For the text-containing cell, return its midpoint in [x, y] coordinate format. 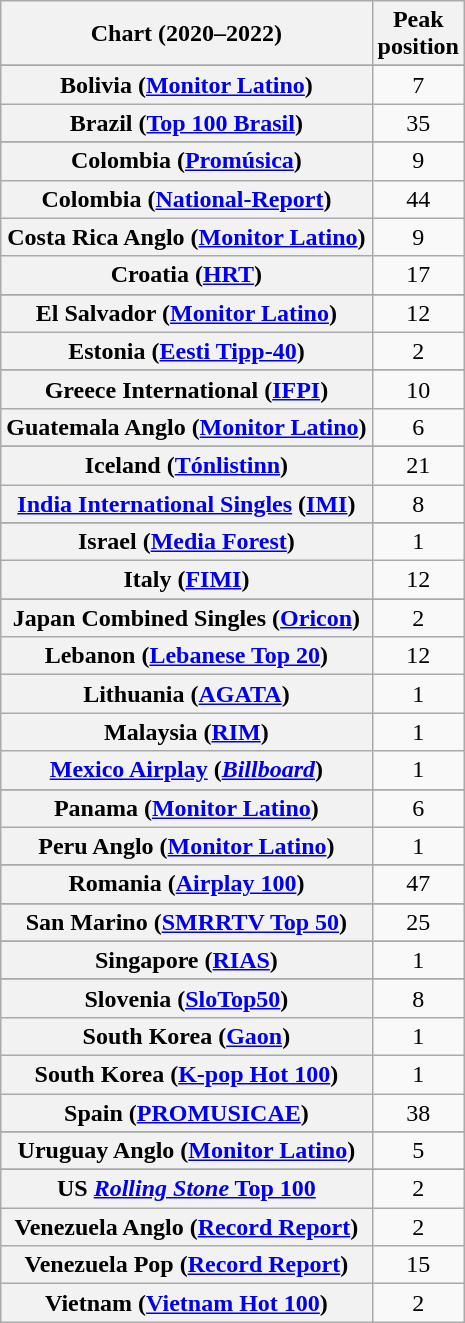
47 [418, 884]
South Korea (K-pop Hot 100) [186, 1074]
17 [418, 275]
Uruguay Anglo (Monitor Latino) [186, 1151]
15 [418, 1265]
Peru Anglo (Monitor Latino) [186, 846]
7 [418, 85]
38 [418, 1113]
India International Singles (IMI) [186, 503]
5 [418, 1151]
San Marino (SMRRTV Top 50) [186, 922]
Chart (2020–2022) [186, 34]
Venezuela Anglo (Record Report) [186, 1227]
Iceland (Tónlistinn) [186, 465]
Peakposition [418, 34]
Israel (Media Forest) [186, 542]
Panama (Monitor Latino) [186, 808]
Spain (PROMUSICAE) [186, 1113]
Italy (FIMI) [186, 580]
Brazil (Top 100 Brasil) [186, 123]
Croatia (HRT) [186, 275]
Vietnam (Vietnam Hot 100) [186, 1303]
Singapore (RIAS) [186, 960]
Malaysia (RIM) [186, 732]
10 [418, 389]
Colombia (National-Report) [186, 199]
Slovenia (SloTop50) [186, 998]
Lebanon (Lebanese Top 20) [186, 656]
Venezuela Pop (Record Report) [186, 1265]
Guatemala Anglo (Monitor Latino) [186, 427]
21 [418, 465]
Romania (Airplay 100) [186, 884]
25 [418, 922]
Greece International (IFPI) [186, 389]
Lithuania (AGATA) [186, 694]
Costa Rica Anglo (Monitor Latino) [186, 237]
35 [418, 123]
Estonia (Eesti Tipp-40) [186, 351]
Mexico Airplay (Billboard) [186, 770]
South Korea (Gaon) [186, 1036]
Bolivia (Monitor Latino) [186, 85]
El Salvador (Monitor Latino) [186, 313]
US Rolling Stone Top 100 [186, 1189]
Japan Combined Singles (Oricon) [186, 618]
44 [418, 199]
Colombia (Promúsica) [186, 161]
